Scan for the cell matching the given text and deliver its (X, Y) coordinate at center. 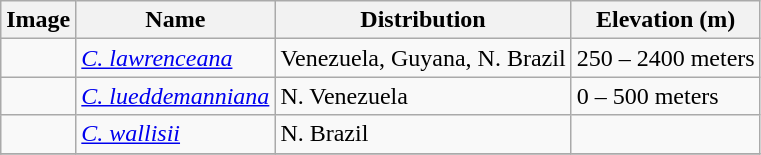
Venezuela, Guyana, N. Brazil (423, 58)
Distribution (423, 20)
250 – 2400 meters (666, 58)
Name (176, 20)
Elevation (m) (666, 20)
C. wallisii (176, 134)
N. Venezuela (423, 96)
N. Brazil (423, 134)
0 – 500 meters (666, 96)
C. lawrenceana (176, 58)
C. lueddemanniana (176, 96)
Image (38, 20)
